Provide the (X, Y) coordinate of the cell's center where the given text is located.  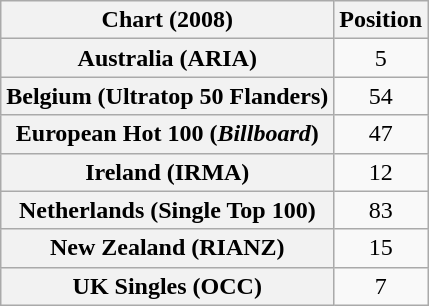
Belgium (Ultratop 50 Flanders) (168, 96)
New Zealand (RIANZ) (168, 248)
UK Singles (OCC) (168, 286)
Ireland (IRMA) (168, 172)
12 (381, 172)
54 (381, 96)
Chart (2008) (168, 20)
83 (381, 210)
European Hot 100 (Billboard) (168, 134)
7 (381, 286)
Netherlands (Single Top 100) (168, 210)
Australia (ARIA) (168, 58)
Position (381, 20)
15 (381, 248)
5 (381, 58)
47 (381, 134)
